From the cell containing the given text, extract its center point as (X, Y) coordinate. 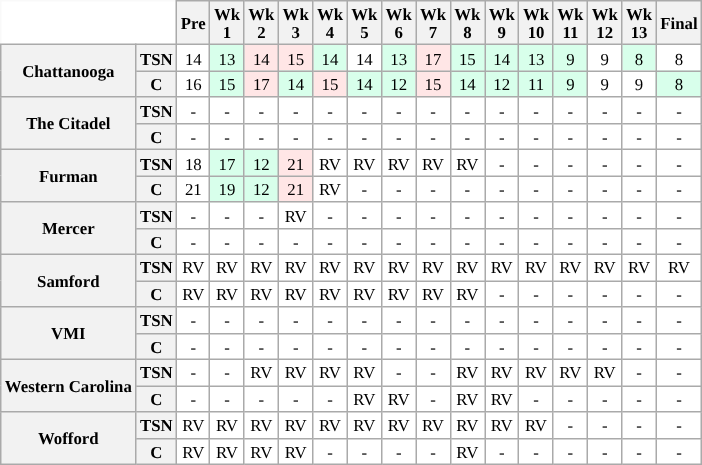
Wk1 (227, 23)
Western Carolina (68, 386)
Wk3 (296, 23)
Wk13 (639, 23)
11 (536, 84)
Wk10 (536, 23)
Samford (68, 281)
VMI (68, 333)
Pre (194, 23)
Wk6 (399, 23)
Wk12 (605, 23)
Wk11 (570, 23)
Wk8 (467, 23)
16 (194, 84)
Chattanooga (68, 71)
Wofford (68, 438)
Wk2 (261, 23)
Wk9 (502, 23)
Furman (68, 176)
Wk4 (330, 23)
Wk5 (364, 23)
Mercer (68, 228)
The Citadel (68, 124)
Wk7 (433, 23)
Final (679, 23)
18 (194, 163)
19 (227, 189)
